Extract the [x, y] coordinate from the center of the cell holding the provided text.  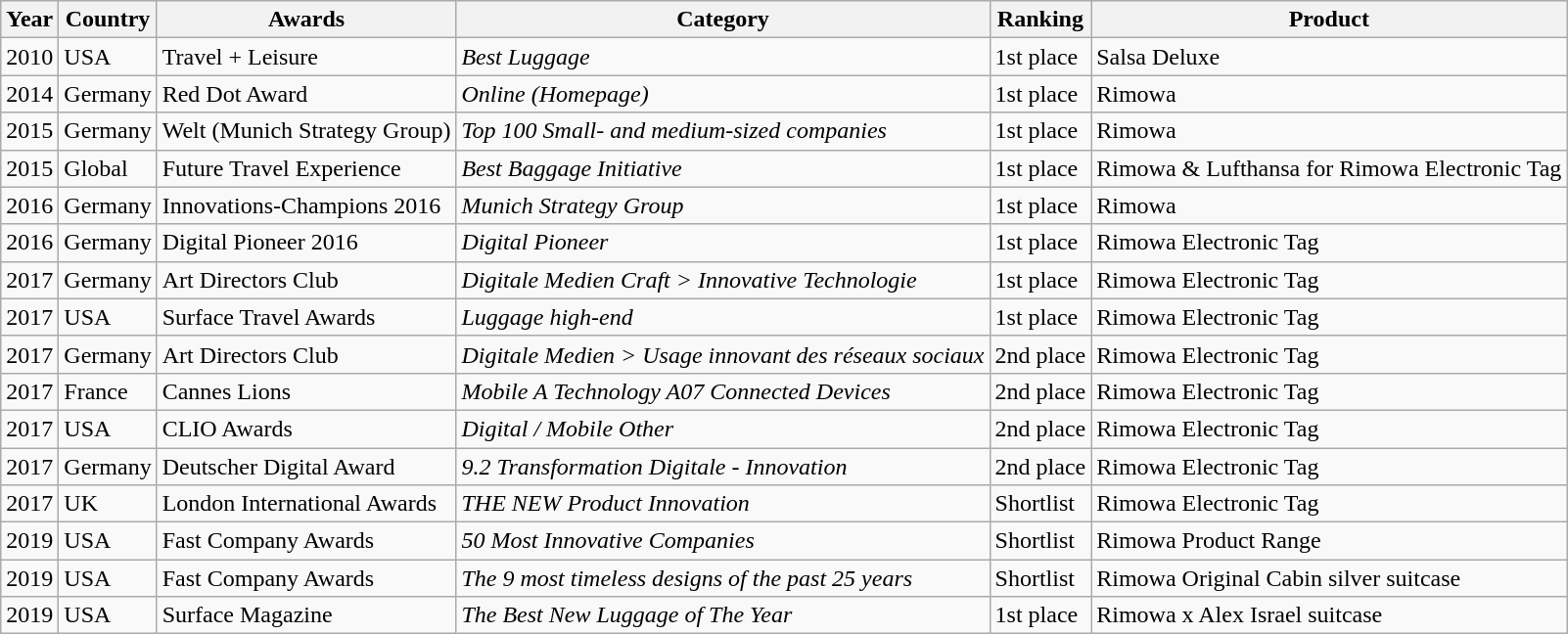
The 9 most timeless designs of the past 25 years [722, 578]
The Best New Luggage of The Year [722, 615]
Munich Strategy Group [722, 205]
Best Luggage [722, 57]
THE NEW Product Innovation [722, 504]
CLIO Awards [306, 429]
France [108, 391]
2014 [29, 94]
Digital Pioneer [722, 243]
Salsa Deluxe [1329, 57]
Country [108, 20]
Ranking [1040, 20]
2010 [29, 57]
Online (Homepage) [722, 94]
Future Travel Experience [306, 168]
Product [1329, 20]
Red Dot Award [306, 94]
Top 100 Small- and medium-sized companies [722, 131]
Best Baggage Initiative [722, 168]
Digitale Medien Craft > Innovative Technologie [722, 280]
Awards [306, 20]
Digitale Medien > Usage innovant des réseaux sociaux [722, 354]
Category [722, 20]
Luggage high-end [722, 317]
Surface Travel Awards [306, 317]
Rimowa & Lufthansa for Rimowa Electronic Tag [1329, 168]
Global [108, 168]
Cannes Lions [306, 391]
Digital Pioneer 2016 [306, 243]
Digital / Mobile Other [722, 429]
Deutscher Digital Award [306, 467]
9.2 Transformation Digitale - Innovation [722, 467]
50 Most Innovative Companies [722, 541]
Surface Magazine [306, 615]
Travel + Leisure [306, 57]
London International Awards [306, 504]
Rimowa Original Cabin silver suitcase [1329, 578]
Rimowa x Alex Israel suitcase [1329, 615]
Welt (Munich Strategy Group) [306, 131]
Year [29, 20]
Innovations-Champions 2016 [306, 205]
UK [108, 504]
Mobile A Technology A07 Connected Devices [722, 391]
Rimowa Product Range [1329, 541]
